Extract the (X, Y) coordinate from the center of the cell holding the provided text.  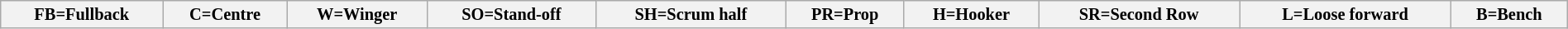
SR=Second Row (1140, 14)
W=Winger (357, 14)
H=Hooker (971, 14)
L=Loose forward (1346, 14)
B=Bench (1508, 14)
SH=Scrum half (691, 14)
C=Centre (225, 14)
PR=Prop (845, 14)
SO=Stand-off (511, 14)
FB=Fullback (82, 14)
